Provide the [x, y] coordinate of the cell's center where the given text is located.  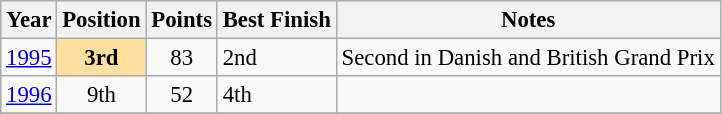
Notes [528, 20]
1995 [29, 58]
3rd [102, 58]
Year [29, 20]
1996 [29, 95]
Best Finish [276, 20]
2nd [276, 58]
Second in Danish and British Grand Prix [528, 58]
52 [182, 95]
4th [276, 95]
Position [102, 20]
Points [182, 20]
83 [182, 58]
9th [102, 95]
